Find where the given text appears and provide that cell's center as (X, Y) coordinate. 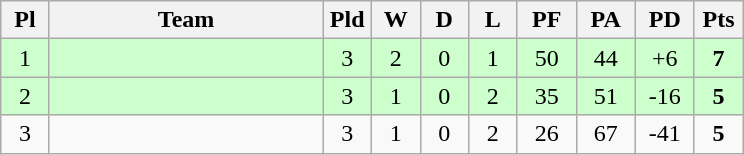
PA (606, 20)
51 (606, 96)
Pts (718, 20)
44 (606, 58)
W (396, 20)
L (494, 20)
PF (546, 20)
PD (664, 20)
67 (606, 134)
+6 (664, 58)
Pl (26, 20)
D (444, 20)
26 (546, 134)
-16 (664, 96)
50 (546, 58)
35 (546, 96)
Team (186, 20)
-41 (664, 134)
Pld (348, 20)
7 (718, 58)
